Identify which cell holds the provided text, then report its (X, Y) central coordinate. 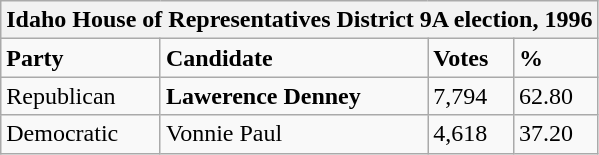
Candidate (294, 58)
Lawerence Denney (294, 96)
7,794 (471, 96)
Votes (471, 58)
Idaho House of Representatives District 9A election, 1996 (300, 20)
% (556, 58)
62.80 (556, 96)
Democratic (81, 134)
Vonnie Paul (294, 134)
Republican (81, 96)
4,618 (471, 134)
37.20 (556, 134)
Party (81, 58)
